From the cell containing the given text, extract its center point as [X, Y] coordinate. 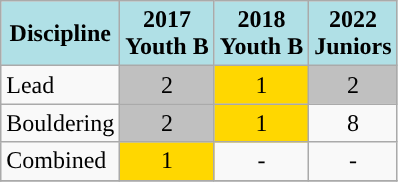
Lead [60, 85]
Combined [60, 161]
Discipline [60, 34]
8 [353, 123]
2018Youth B [261, 34]
Bouldering [60, 123]
2022Juniors [353, 34]
2017Youth B [167, 34]
